Identify which cell holds the provided text, then report its [X, Y] central coordinate. 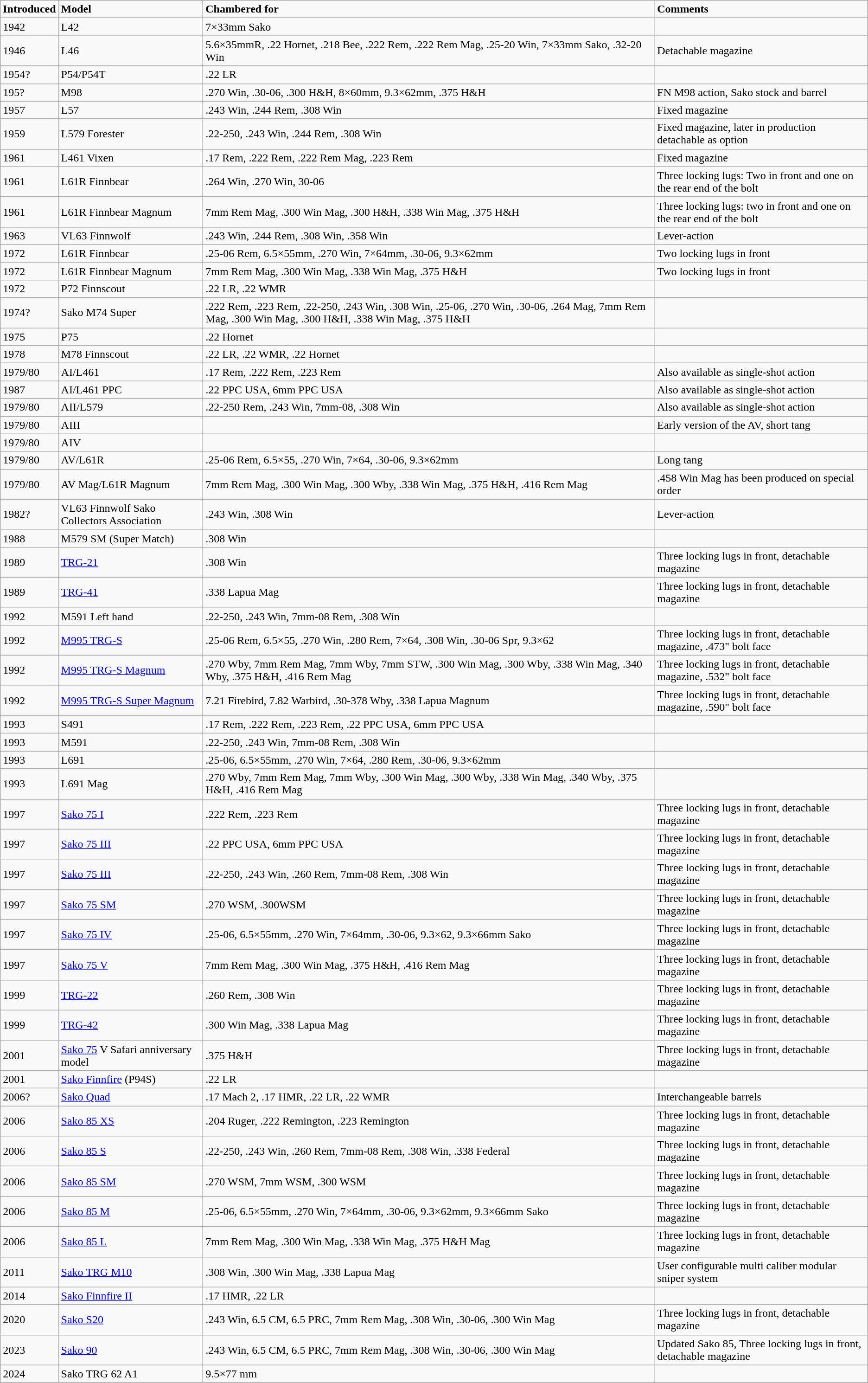
.25-06, 6.5×55mm, .270 Win, 7×64mm, .30-06, 9.3×62, 9.3×66mm Sako [429, 934]
Sako 75 V [131, 965]
M591 Left hand [131, 617]
.270 Win, .30-06, .300 H&H, 8×60mm, 9.3×62mm, .375 H&H [429, 92]
Sako TRG 62 A1 [131, 1374]
Sako 90 [131, 1350]
Introduced [30, 9]
.338 Lapua Mag [429, 592]
Sako 85 L [131, 1241]
L57 [131, 110]
.22-250, .243 Win, .260 Rem, 7mm-08 Rem, .308 Win, .338 Federal [429, 1151]
1987 [30, 390]
AV Mag/L61R Magnum [131, 484]
7mm Rem Mag, .300 Win Mag, .338 Win Mag, .375 H&H Mag [429, 1241]
M591 [131, 742]
Early version of the AV, short tang [761, 425]
2006? [30, 1097]
.270 WSM, 7mm WSM, .300 WSM [429, 1181]
Sako S20 [131, 1319]
L461 Vixen [131, 158]
5.6×35mmR, .22 Hornet, .218 Bee, .222 Rem, .222 Rem Mag, .25-20 Win, 7×33mm Sako, .32-20 Win [429, 51]
.17 Mach 2, .17 HMR, .22 LR, .22 WMR [429, 1097]
S491 [131, 725]
7mm Rem Mag, .300 Win Mag, .338 Win Mag, .375 H&H [429, 271]
Three locking lugs in front, detachable magazine, .473" bolt face [761, 640]
1954? [30, 75]
M78 Finnscout [131, 354]
Sako 75 V Safari anniversary model [131, 1055]
.17 Rem, .222 Rem, .223 Rem [429, 372]
TRG-21 [131, 562]
.25-06 Rem, 6.5×55, .270 Win, .280 Rem, 7×64, .308 Win, .30-06 Spr, 9.3×62 [429, 640]
Sako 85 M [131, 1212]
7mm Rem Mag, .300 Win Mag, .300 H&H, .338 Win Mag, .375 H&H [429, 212]
.22-250 Rem, .243 Win, 7mm-08, .308 Win [429, 407]
.270 Wby, 7mm Rem Mag, 7mm Wby, 7mm STW, .300 Win Mag, .300 Wby, .338 Win Mag, .340 Wby, .375 H&H, .416 Rem Mag [429, 671]
195? [30, 92]
Sako 85 S [131, 1151]
.243 Win, .308 Win [429, 514]
2023 [30, 1350]
.300 Win Mag, .338 Lapua Mag [429, 1025]
VL63 Finnwolf Sako Collectors Association [131, 514]
.264 Win, .270 Win, 30-06 [429, 182]
Sako 85 XS [131, 1121]
2011 [30, 1272]
Sako Finnfire II [131, 1296]
.22-250, .243 Win, .244 Rem, .308 Win [429, 134]
Interchangeable barrels [761, 1097]
Three locking lugs in front, detachable magazine, .532" bolt face [761, 671]
Sako Quad [131, 1097]
Three locking lugs: Two in front and one on the rear end of the bolt [761, 182]
7mm Rem Mag, .300 Win Mag, .300 Wby, .338 Win Mag, .375 H&H, .416 Rem Mag [429, 484]
1978 [30, 354]
M995 TRG-S Super Magnum [131, 701]
User configurable multi caliber modular sniper system [761, 1272]
TRG-41 [131, 592]
AI/L461 [131, 372]
.17 HMR, .22 LR [429, 1296]
Sako TRG M10 [131, 1272]
.22 Hornet [429, 337]
L691 Mag [131, 784]
M995 TRG-S Magnum [131, 671]
TRG-22 [131, 995]
Updated Sako 85, Three locking lugs in front, detachable magazine [761, 1350]
.25-06, 6.5×55mm, .270 Win, 7×64mm, .30-06, 9.3×62mm, 9.3×66mm Sako [429, 1212]
.25-06 Rem, 6.5×55mm, .270 Win, 7×64mm, .30-06, 9.3×62mm [429, 253]
Long tang [761, 460]
.25-06 Rem, 6.5×55, .270 Win, 7×64, .30-06, 9.3×62mm [429, 460]
.458 Win Mag has been produced on special order [761, 484]
TRG-42 [131, 1025]
2024 [30, 1374]
Fixed magazine, later in production detachable as option [761, 134]
FN M98 action, Sako stock and barrel [761, 92]
P75 [131, 337]
.243 Win, .244 Rem, .308 Win [429, 110]
L46 [131, 51]
.25-06, 6.5×55mm, .270 Win, 7×64, .280 Rem, .30-06, 9.3×62mm [429, 760]
.308 Win, .300 Win Mag, .338 Lapua Mag [429, 1272]
9.5×77 mm [429, 1374]
.22 LR, .22 WMR, .22 Hornet [429, 354]
Sako M74 Super [131, 313]
Three locking lugs: two in front and one on the rear end of the bolt [761, 212]
.222 Rem, .223 Rem [429, 814]
P54/P54T [131, 75]
7mm Rem Mag, .300 Win Mag, .375 H&H, .416 Rem Mag [429, 965]
M995 TRG-S [131, 640]
Sako 75 IV [131, 934]
1975 [30, 337]
AII/L579 [131, 407]
1974? [30, 313]
1982? [30, 514]
1963 [30, 236]
1957 [30, 110]
.22-250, .243 Win, .260 Rem, 7mm-08 Rem, .308 Win [429, 874]
Sako 85 SM [131, 1181]
.270 WSM, .300WSM [429, 905]
P72 Finnscout [131, 289]
Model [131, 9]
.222 Rem, .223 Rem, .22-250, .243 Win, .308 Win, .25-06, .270 Win, .30-06, .264 Mag, 7mm Rem Mag, .300 Win Mag, .300 H&H, .338 Win Mag, .375 H&H [429, 313]
Three locking lugs in front, detachable magazine, .590" bolt face [761, 701]
Sako 75 I [131, 814]
L579 Forester [131, 134]
.17 Rem, .222 Rem, .223 Rem, .22 PPC USA, 6mm PPC USA [429, 725]
Comments [761, 9]
M98 [131, 92]
L42 [131, 27]
AV/L61R [131, 460]
7.21 Firebird, 7.82 Warbird, .30-378 Wby, .338 Lapua Magnum [429, 701]
.243 Win, .244 Rem, .308 Win, .358 Win [429, 236]
M579 SM (Super Match) [131, 538]
Sako Finnfire (P94S) [131, 1080]
VL63 Finnwolf [131, 236]
.204 Ruger, .222 Remington, .223 Remington [429, 1121]
.260 Rem, .308 Win [429, 995]
AI/L461 PPC [131, 390]
2020 [30, 1319]
1946 [30, 51]
1959 [30, 134]
7×33mm Sako [429, 27]
AIII [131, 425]
1942 [30, 27]
.270 Wby, 7mm Rem Mag, 7mm Wby, .300 Win Mag, .300 Wby, .338 Win Mag, .340 Wby, .375 H&H, .416 Rem Mag [429, 784]
.17 Rem, .222 Rem, .222 Rem Mag, .223 Rem [429, 158]
.22 LR, .22 WMR [429, 289]
.375 H&H [429, 1055]
Sako 75 SM [131, 905]
1988 [30, 538]
AIV [131, 443]
2014 [30, 1296]
Chambered for [429, 9]
Detachable magazine [761, 51]
L691 [131, 760]
